Scan for the cell matching the given text and deliver its [X, Y] coordinate at center. 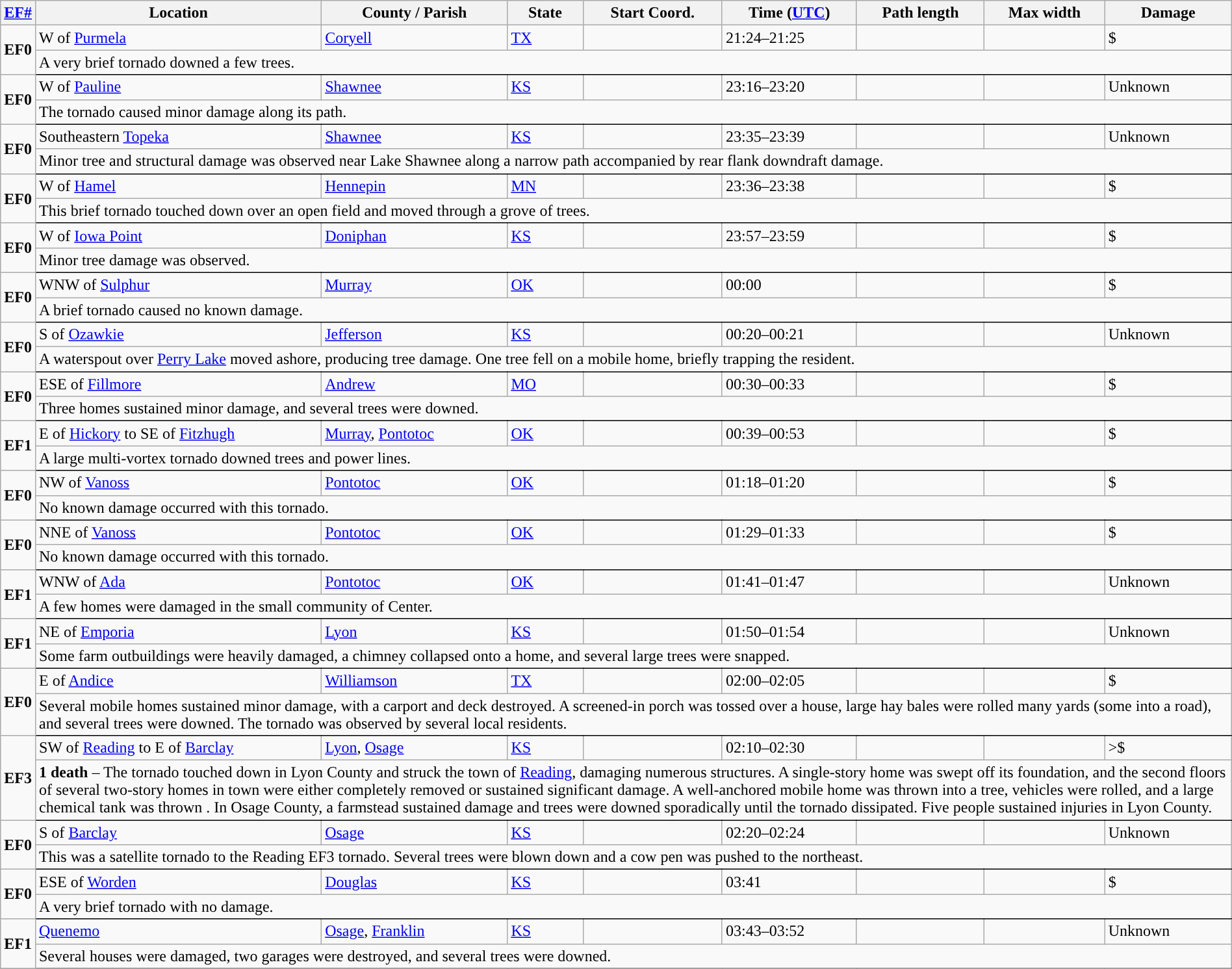
Lyon [415, 631]
Hennepin [415, 186]
23:35–23:39 [789, 136]
S of Ozawkie [178, 335]
WNW of Ada [178, 582]
00:00 [789, 285]
NNE of Vanoss [178, 532]
Location [178, 13]
County / Parish [415, 13]
Max width [1045, 13]
Path length [920, 13]
Several houses were damaged, two garages were destroyed, and several trees were downed. [633, 956]
Quenemo [178, 931]
Time (UTC) [789, 13]
W of Pauline [178, 87]
EF# [18, 13]
02:20–02:24 [789, 833]
S of Barclay [178, 833]
EF3 [18, 778]
Minor tree and structural damage was observed near Lake Shawnee along a narrow path accompanied by rear flank downdraft damage. [633, 161]
State [545, 13]
Some farm outbuildings were heavily damaged, a chimney collapsed onto a home, and several large trees were snapped. [633, 656]
ESE of Worden [178, 882]
23:57–23:59 [789, 235]
MO [545, 384]
Start Coord. [652, 13]
The tornado caused minor damage along its path. [633, 112]
01:41–01:47 [789, 582]
ESE of Fillmore [178, 384]
E of Andice [178, 680]
03:43–03:52 [789, 931]
02:10–02:30 [789, 748]
W of Purmela [178, 38]
Doniphan [415, 235]
SW of Reading to E of Barclay [178, 748]
NW of Vanoss [178, 483]
NE of Emporia [178, 631]
Damage [1168, 13]
21:24–21:25 [789, 38]
Minor tree damage was observed. [633, 260]
Osage, Franklin [415, 931]
A waterspout over Perry Lake moved ashore, producing tree damage. One tree fell on a mobile home, briefly trapping the resident. [633, 359]
23:36–23:38 [789, 186]
Osage [415, 833]
A very brief tornado downed a few trees. [633, 62]
Murray, Pontotoc [415, 433]
W of Iowa Point [178, 235]
>$ [1168, 748]
This was a satellite tornado to the Reading EF3 tornado. Several trees were blown down and a cow pen was pushed to the northeast. [633, 857]
00:20–00:21 [789, 335]
00:30–00:33 [789, 384]
W of Hamel [178, 186]
00:39–00:53 [789, 433]
01:50–01:54 [789, 631]
E of Hickory to SE of Fitzhugh [178, 433]
03:41 [789, 882]
A very brief tornado with no damage. [633, 907]
23:16–23:20 [789, 87]
Douglas [415, 882]
Three homes sustained minor damage, and several trees were downed. [633, 409]
02:00–02:05 [789, 680]
MN [545, 186]
A large multi-vortex tornado downed trees and power lines. [633, 458]
Jefferson [415, 335]
Murray [415, 285]
A few homes were damaged in the small community of Center. [633, 606]
01:18–01:20 [789, 483]
01:29–01:33 [789, 532]
Williamson [415, 680]
Southeastern Topeka [178, 136]
Coryell [415, 38]
Andrew [415, 384]
A brief tornado caused no known damage. [633, 310]
This brief tornado touched down over an open field and moved through a grove of trees. [633, 211]
WNW of Sulphur [178, 285]
Lyon, Osage [415, 748]
